From the cell containing the given text, extract its center point as [x, y] coordinate. 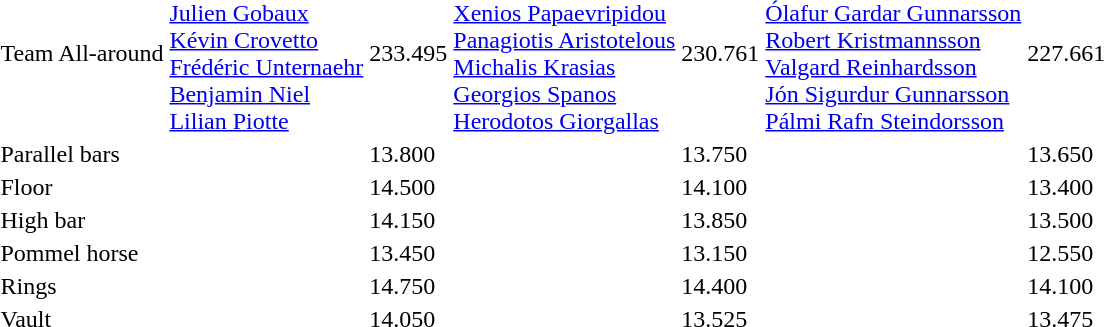
13.150 [720, 253]
14.400 [720, 286]
14.500 [408, 187]
13.800 [408, 154]
13.850 [720, 220]
14.750 [408, 286]
13.450 [408, 253]
14.100 [720, 187]
14.150 [408, 220]
13.750 [720, 154]
